Output the (x, y) coordinate of the center of the cell containing the given text.  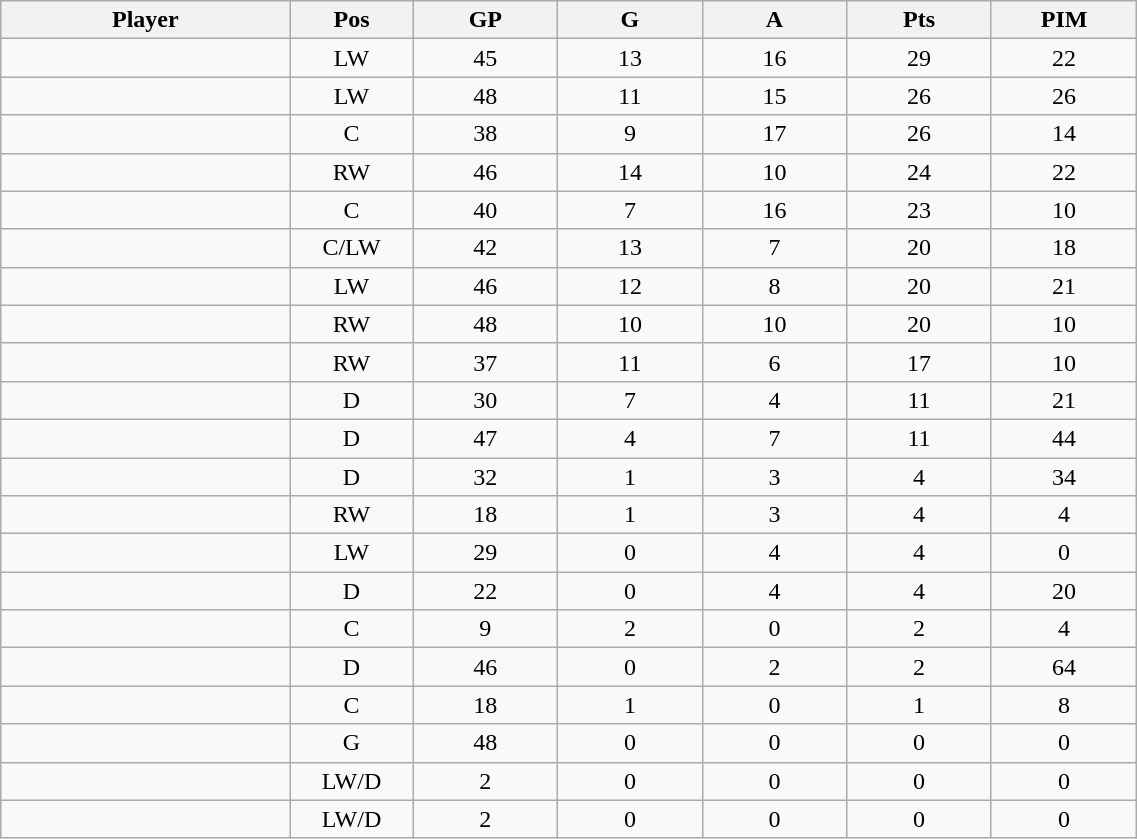
38 (486, 134)
34 (1064, 477)
30 (486, 400)
12 (630, 286)
64 (1064, 667)
Pos (352, 20)
44 (1064, 438)
23 (920, 210)
A (774, 20)
37 (486, 362)
6 (774, 362)
24 (920, 172)
45 (486, 58)
15 (774, 96)
GP (486, 20)
PIM (1064, 20)
32 (486, 477)
Player (146, 20)
Pts (920, 20)
C/LW (352, 248)
42 (486, 248)
40 (486, 210)
47 (486, 438)
